For the text-containing cell, return its midpoint in (X, Y) coordinate format. 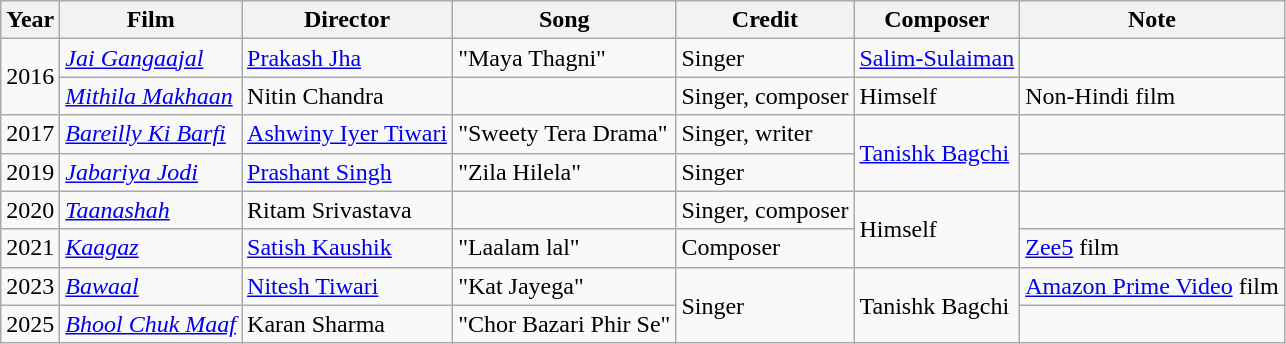
Jai Gangaajal (151, 58)
Note (1152, 20)
2025 (30, 324)
Jabariya Jodi (151, 172)
2023 (30, 286)
2020 (30, 210)
Bawaal (151, 286)
Kaagaz (151, 248)
2019 (30, 172)
Ritam Srivastava (348, 210)
Prakash Jha (348, 58)
Bareilly Ki Barfi (151, 134)
Amazon Prime Video film (1152, 286)
"Zila Hilela" (564, 172)
Bhool Chuk Maaf (151, 324)
Salim-Sulaiman (937, 58)
Director (348, 20)
"Sweety Tera Drama" (564, 134)
Singer, writer (765, 134)
Karan Sharma (348, 324)
Ashwiny Iyer Tiwari (348, 134)
Non-Hindi film (1152, 96)
Taanashah (151, 210)
"Maya Thagni" (564, 58)
"Chor Bazari Phir Se" (564, 324)
"Laalam lal" (564, 248)
Satish Kaushik (348, 248)
2016 (30, 77)
2017 (30, 134)
Zee5 film (1152, 248)
Credit (765, 20)
Nitesh Tiwari (348, 286)
Film (151, 20)
Year (30, 20)
"Kat Jayega" (564, 286)
Nitin Chandra (348, 96)
Prashant Singh (348, 172)
2021 (30, 248)
Song (564, 20)
Mithila Makhaan (151, 96)
